Search for the cell housing the specified text and yield its [x, y] center coordinate. 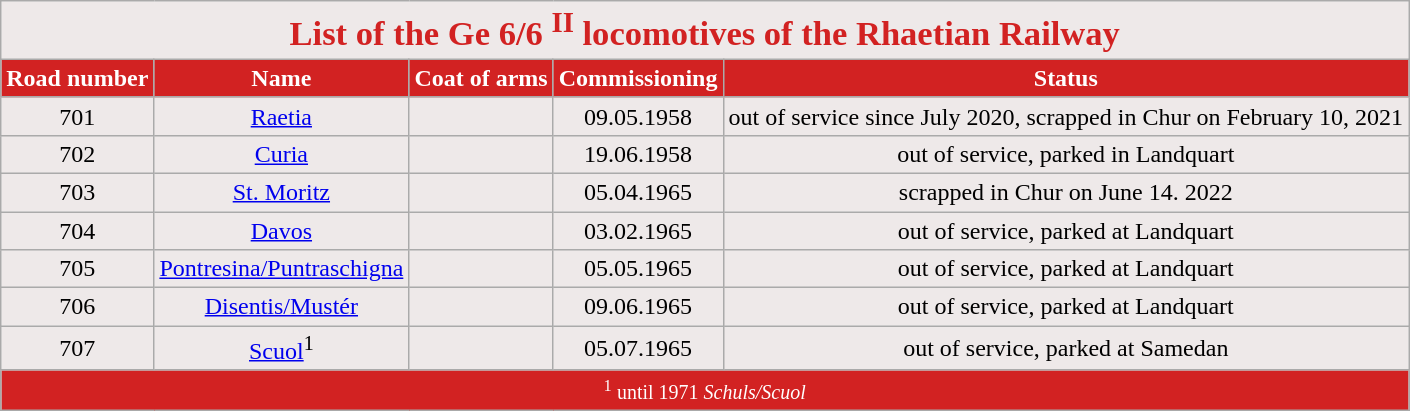
Davos [282, 231]
List of the Ge 6/6 II locomotives of the Rhaetian Railway [705, 30]
Disentis/Mustér [282, 307]
Pontresina/Puntraschigna [282, 269]
scrapped in Chur on June 14. 2022 [1066, 193]
701 [78, 116]
09.06.1965 [638, 307]
Commissioning [638, 78]
705 [78, 269]
704 [78, 231]
out of service, parked at Samedan [1066, 348]
05.05.1965 [638, 269]
Name [282, 78]
St. Moritz [282, 193]
out of service, parked in Landquart [1066, 154]
707 [78, 348]
09.05.1958 [638, 116]
Raetia [282, 116]
Coat of arms [481, 78]
03.02.1965 [638, 231]
1 until 1971 Schuls/Scuol [705, 390]
Status [1066, 78]
05.07.1965 [638, 348]
05.04.1965 [638, 193]
702 [78, 154]
706 [78, 307]
19.06.1958 [638, 154]
Curia [282, 154]
703 [78, 193]
Road number [78, 78]
Scuol1 [282, 348]
out of service since July 2020, scrapped in Chur on February 10, 2021 [1066, 116]
